Detect which cell encompasses the target text, then output its (x, y) center coordinate. 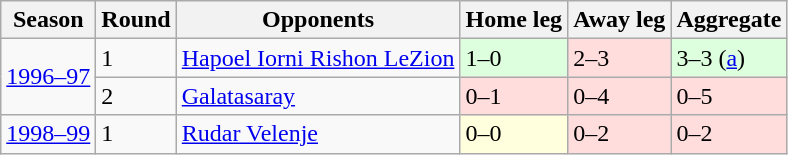
2–3 (620, 58)
Hapoel Iorni Rishon LeZion (318, 58)
2 (136, 96)
Aggregate (729, 20)
Galatasaray (318, 96)
Rudar Velenje (318, 134)
1996–97 (48, 77)
Round (136, 20)
Away leg (620, 20)
0–5 (729, 96)
Home leg (514, 20)
3–3 (a) (729, 58)
Season (48, 20)
1998–99 (48, 134)
Opponents (318, 20)
0–1 (514, 96)
1–0 (514, 58)
0–4 (620, 96)
0–0 (514, 134)
